Search for the cell housing the specified text and yield its [X, Y] center coordinate. 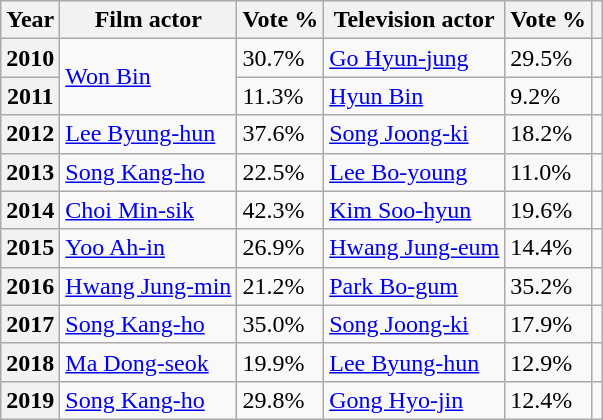
12.4% [548, 400]
Hyun Bin [414, 96]
11.0% [548, 172]
Hwang Jung-eum [414, 248]
19.6% [548, 210]
Won Bin [148, 77]
Park Bo-gum [414, 286]
Lee Bo-young [414, 172]
29.5% [548, 58]
35.0% [280, 324]
Ma Dong-seok [148, 362]
21.2% [280, 286]
35.2% [548, 286]
2010 [30, 58]
37.6% [280, 134]
2017 [30, 324]
2016 [30, 286]
18.2% [548, 134]
2014 [30, 210]
Film actor [148, 20]
Go Hyun-jung [414, 58]
Television actor [414, 20]
17.9% [548, 324]
11.3% [280, 96]
42.3% [280, 210]
19.9% [280, 362]
2015 [30, 248]
2018 [30, 362]
2013 [30, 172]
Gong Hyo-jin [414, 400]
29.8% [280, 400]
12.9% [548, 362]
2012 [30, 134]
Choi Min-sik [148, 210]
2011 [30, 96]
9.2% [548, 96]
26.9% [280, 248]
30.7% [280, 58]
Year [30, 20]
22.5% [280, 172]
Hwang Jung-min [148, 286]
Kim Soo-hyun [414, 210]
14.4% [548, 248]
2019 [30, 400]
Yoo Ah-in [148, 248]
